Search for the cell housing the specified text and yield its [X, Y] center coordinate. 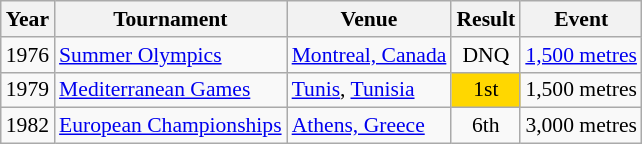
Tunis, Tunisia [370, 90]
DNQ [486, 55]
Athens, Greece [370, 126]
3,000 metres [581, 126]
Montreal, Canada [370, 55]
6th [486, 126]
Year [28, 19]
1979 [28, 90]
Summer Olympics [170, 55]
European Championships [170, 126]
Event [581, 19]
Mediterranean Games [170, 90]
Tournament [170, 19]
1976 [28, 55]
Venue [370, 19]
1st [486, 90]
1982 [28, 126]
Result [486, 19]
